Extract the (X, Y) coordinate from the center of the cell holding the provided text.  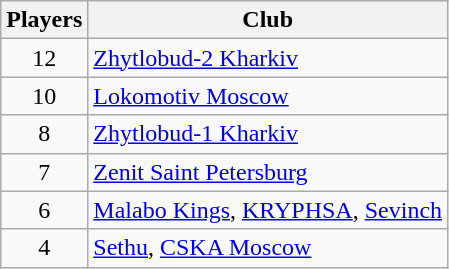
Players (44, 20)
4 (44, 248)
12 (44, 58)
6 (44, 210)
10 (44, 96)
Lokomotiv Moscow (268, 96)
7 (44, 172)
Malabo Kings, KRYPHSA, Sevinch (268, 210)
Zenit Saint Petersburg (268, 172)
Sethu, CSKA Moscow (268, 248)
Zhytlobud-1 Kharkiv (268, 134)
8 (44, 134)
Club (268, 20)
Zhytlobud-2 Kharkiv (268, 58)
